Extract the [X, Y] coordinate from the center of the cell holding the provided text.  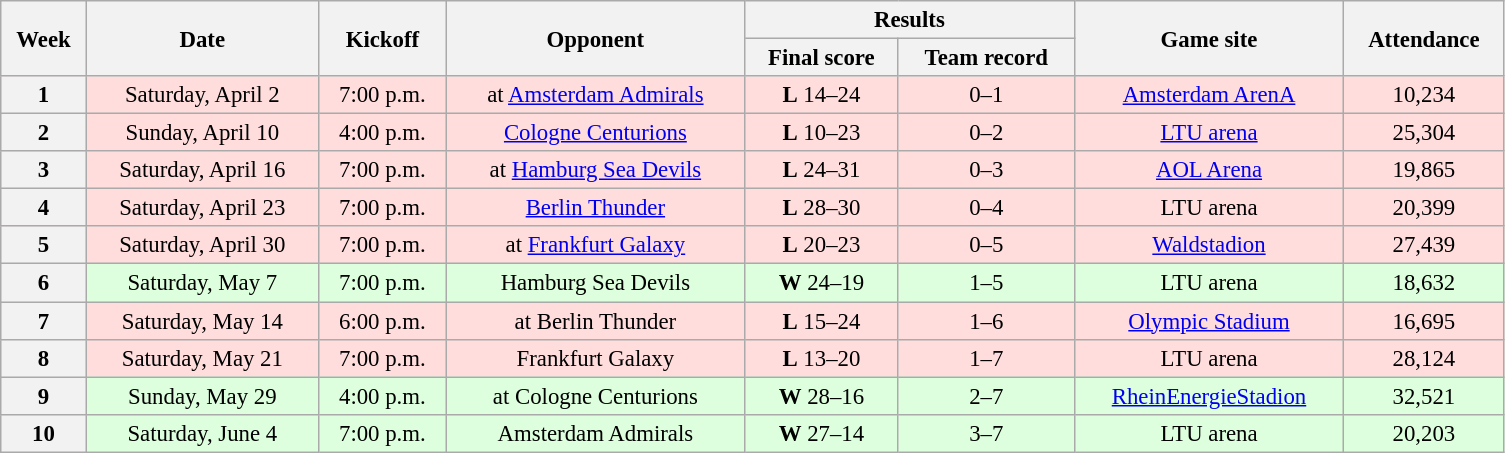
Attendance [1424, 38]
18,632 [1424, 283]
0–4 [986, 208]
10,234 [1424, 95]
10 [44, 433]
Final score [821, 58]
3–7 [986, 433]
W 28–16 [821, 396]
3 [44, 170]
28,124 [1424, 358]
Team record [986, 58]
Hamburg Sea Devils [595, 283]
at Hamburg Sea Devils [595, 170]
1–6 [986, 321]
Olympic Stadium [1208, 321]
at Amsterdam Admirals [595, 95]
27,439 [1424, 245]
W 27–14 [821, 433]
0–1 [986, 95]
0–2 [986, 133]
6 [44, 283]
Amsterdam ArenA [1208, 95]
25,304 [1424, 133]
0–5 [986, 245]
Saturday, May 7 [202, 283]
4 [44, 208]
RheinEnergieStadion [1208, 396]
19,865 [1424, 170]
0–3 [986, 170]
Results [909, 20]
1–7 [986, 358]
Week [44, 38]
Saturday, April 30 [202, 245]
Saturday, May 14 [202, 321]
L 13–20 [821, 358]
Saturday, June 4 [202, 433]
1–5 [986, 283]
Saturday, April 2 [202, 95]
16,695 [1424, 321]
8 [44, 358]
Cologne Centurions [595, 133]
Frankfurt Galaxy [595, 358]
32,521 [1424, 396]
L 14–24 [821, 95]
Waldstadion [1208, 245]
Saturday, April 16 [202, 170]
at Berlin Thunder [595, 321]
9 [44, 396]
7 [44, 321]
Sunday, April 10 [202, 133]
L 24–31 [821, 170]
2–7 [986, 396]
Date [202, 38]
Opponent [595, 38]
Game site [1208, 38]
1 [44, 95]
Kickoff [382, 38]
5 [44, 245]
20,399 [1424, 208]
L 10–23 [821, 133]
at Frankfurt Galaxy [595, 245]
L 20–23 [821, 245]
Sunday, May 29 [202, 396]
Saturday, May 21 [202, 358]
L 28–30 [821, 208]
Berlin Thunder [595, 208]
L 15–24 [821, 321]
Saturday, April 23 [202, 208]
W 24–19 [821, 283]
6:00 p.m. [382, 321]
Amsterdam Admirals [595, 433]
AOL Arena [1208, 170]
2 [44, 133]
20,203 [1424, 433]
at Cologne Centurions [595, 396]
